Output the [X, Y] coordinate of the center of the cell containing the given text.  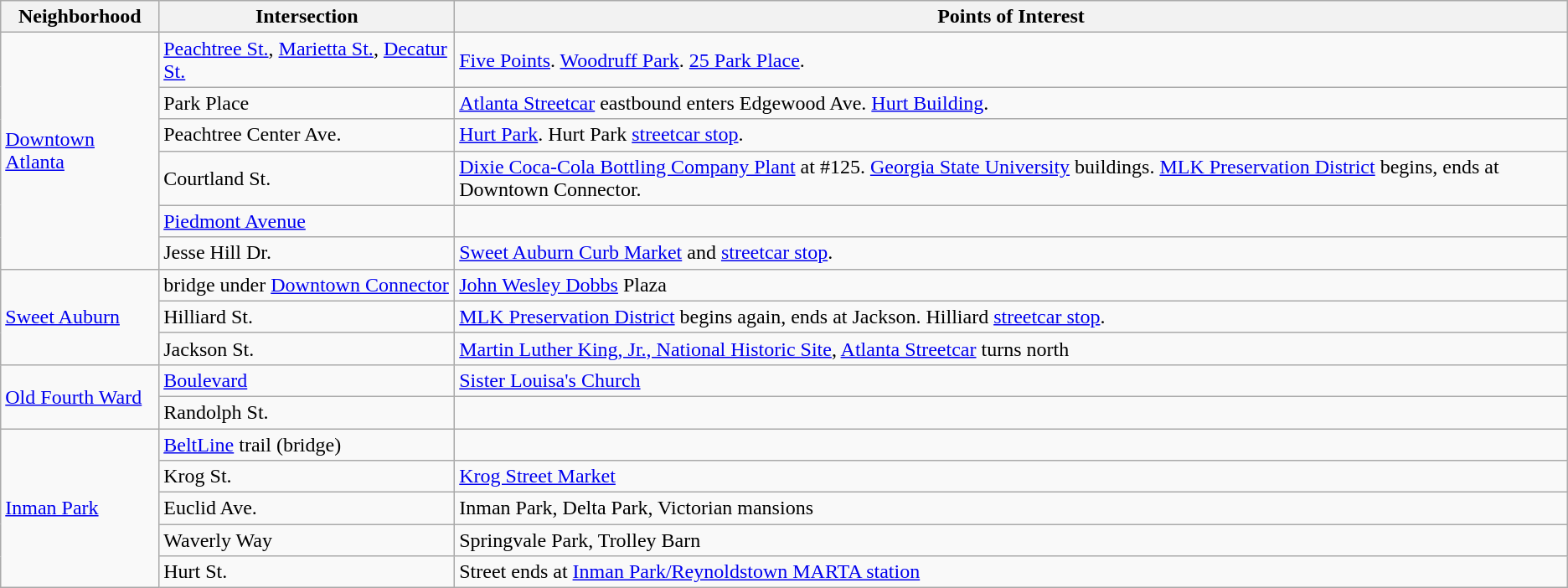
Boulevard [307, 380]
John Wesley Dobbs Plaza [1012, 285]
Downtown Atlanta [80, 151]
Courtland St. [307, 178]
Atlanta Streetcar eastbound enters Edgewood Ave. Hurt Building. [1012, 103]
Randolph St. [307, 412]
Jesse Hill Dr. [307, 253]
Krog St. [307, 477]
Krog Street Market [1012, 477]
Peachtree Center Ave. [307, 135]
Sister Louisa's Church [1012, 380]
Jackson St. [307, 348]
Park Place [307, 103]
Hurt St. [307, 572]
Hurt Park. Hurt Park streetcar stop. [1012, 135]
Springvale Park, Trolley Barn [1012, 540]
Street ends at Inman Park/Reynoldstown MARTA station [1012, 572]
Euclid Ave. [307, 508]
Waverly Way [307, 540]
Inman Park [80, 508]
Old Fourth Ward [80, 396]
BeltLine trail (bridge) [307, 445]
bridge under Downtown Connector [307, 285]
Sweet Auburn Curb Market and streetcar stop. [1012, 253]
Piedmont Avenue [307, 221]
Inman Park, Delta Park, Victorian mansions [1012, 508]
Points of Interest [1012, 17]
MLK Preservation District begins again, ends at Jackson. Hilliard streetcar stop. [1012, 317]
Hilliard St. [307, 317]
Neighborhood [80, 17]
Five Points. Woodruff Park. 25 Park Place. [1012, 60]
Peachtree St., Marietta St., Decatur St. [307, 60]
Intersection [307, 17]
Sweet Auburn [80, 317]
Martin Luther King, Jr., National Historic Site, Atlanta Streetcar turns north [1012, 348]
Dixie Coca-Cola Bottling Company Plant at #125. Georgia State University buildings. MLK Preservation District begins, ends at Downtown Connector. [1012, 178]
